Identify which cell holds the provided text, then report its (x, y) central coordinate. 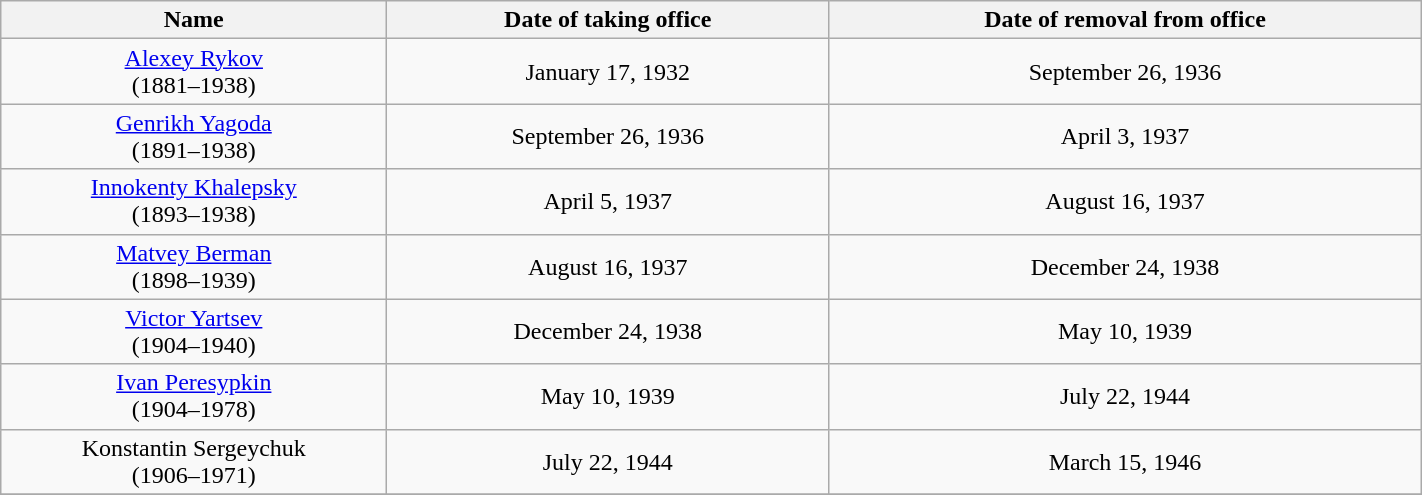
January 17, 1932 (608, 72)
Name (194, 20)
April 3, 1937 (1126, 136)
Konstantin Sergeychuk(1906–1971) (194, 462)
Innokenty Khalepsky(1893–1938) (194, 202)
Matvey Berman(1898–1939) (194, 266)
March 15, 1946 (1126, 462)
Victor Yartsev(1904–1940) (194, 332)
April 5, 1937 (608, 202)
Ivan Peresypkin(1904–1978) (194, 396)
Alexey Rykov(1881–1938) (194, 72)
Date of taking office (608, 20)
Genrikh Yagoda(1891–1938) (194, 136)
Date of removal from office (1126, 20)
